Locate the cell with the specified text and output its [x, y] center coordinate. 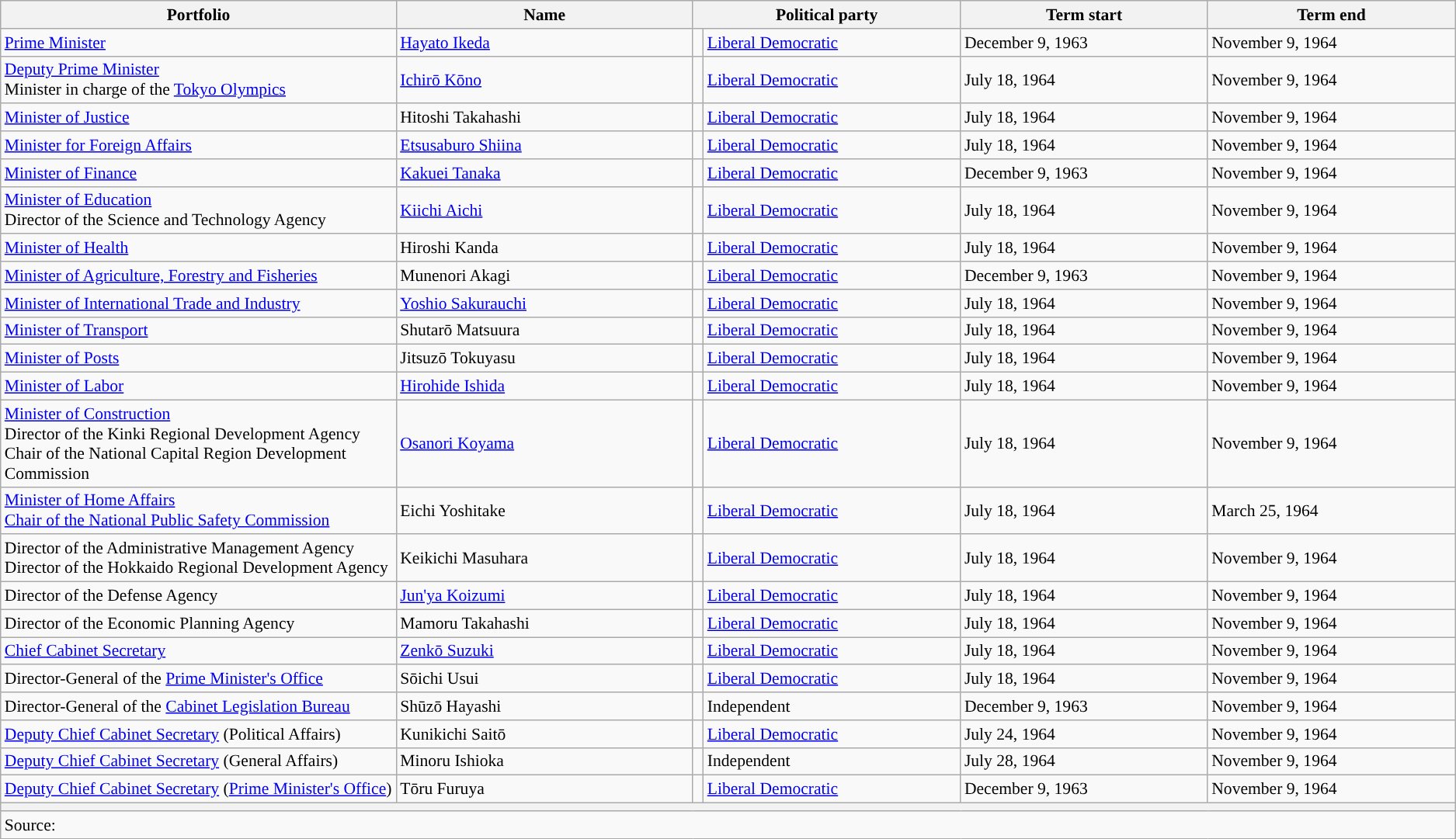
Director of the Economic Planning Agency [199, 623]
Minoru Ishioka [544, 761]
Chief Cabinet Secretary [199, 651]
Minister of Labor [199, 387]
Minister of Finance [199, 173]
March 25, 1964 [1331, 511]
Jun'ya Koizumi [544, 596]
Director-General of the Cabinet Legislation Bureau [199, 706]
Kunikichi Saitō [544, 734]
Kakuei Tanaka [544, 173]
Minister of ConstructionDirector of the Kinki Regional Development AgencyChair of the National Capital Region Development Commission [199, 443]
Source: [728, 825]
Portfolio [199, 15]
Shūzō Hayashi [544, 706]
Deputy Prime MinisterMinister in charge of the Tokyo Olympics [199, 79]
Director of the Administrative Management AgencyDirector of the Hokkaido Regional Development Agency [199, 559]
Minister of International Trade and Industry [199, 303]
Minister of Transport [199, 331]
Director-General of the Prime Minister's Office [199, 679]
Eichi Yoshitake [544, 511]
Kiichi Aichi [544, 210]
Deputy Chief Cabinet Secretary (Political Affairs) [199, 734]
Hiroshi Kanda [544, 248]
Etsusaburo Shiina [544, 145]
Director of the Defense Agency [199, 596]
Deputy Chief Cabinet Secretary (Prime Minister's Office) [199, 789]
Munenori Akagi [544, 276]
Sōichi Usui [544, 679]
Tōru Furuya [544, 789]
Keikichi Masuhara [544, 559]
Minister of Justice [199, 118]
Shutarō Matsuura [544, 331]
Minister for Foreign Affairs [199, 145]
Mamoru Takahashi [544, 623]
Term start [1084, 15]
Minister of Home AffairsChair of the National Public Safety Commission [199, 511]
Minister of Health [199, 248]
Osanori Koyama [544, 443]
Hitoshi Takahashi [544, 118]
Hirohide Ishida [544, 387]
Jitsuzō Tokuyasu [544, 359]
Zenkō Suzuki [544, 651]
Ichirō Kōno [544, 79]
Yoshio Sakurauchi [544, 303]
Minister of Agriculture, Forestry and Fisheries [199, 276]
Minister of EducationDirector of the Science and Technology Agency [199, 210]
Term end [1331, 15]
Hayato Ikeda [544, 43]
July 28, 1964 [1084, 761]
Minister of Posts [199, 359]
Name [544, 15]
July 24, 1964 [1084, 734]
Political party [826, 15]
Prime Minister [199, 43]
Deputy Chief Cabinet Secretary (General Affairs) [199, 761]
